Pinpoint the cell where the given text exists, returning its [X, Y] midpoint coordinate. 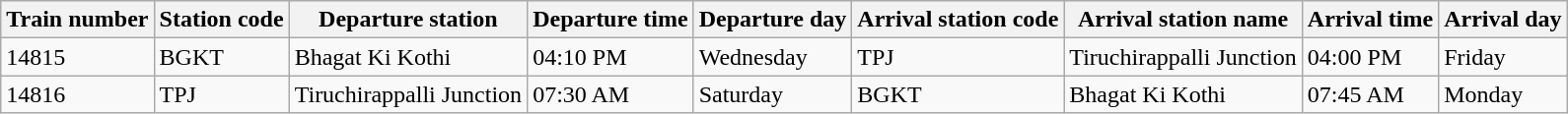
Monday [1503, 94]
Arrival station name [1183, 20]
07:30 AM [611, 94]
Arrival station code [959, 20]
Arrival time [1370, 20]
14815 [77, 57]
07:45 AM [1370, 94]
Train number [77, 20]
Friday [1503, 57]
04:10 PM [611, 57]
Station code [221, 20]
Wednesday [773, 57]
Arrival day [1503, 20]
Departure day [773, 20]
Departure station [408, 20]
Saturday [773, 94]
14816 [77, 94]
04:00 PM [1370, 57]
Departure time [611, 20]
